For the text-containing cell, return its midpoint in [x, y] coordinate format. 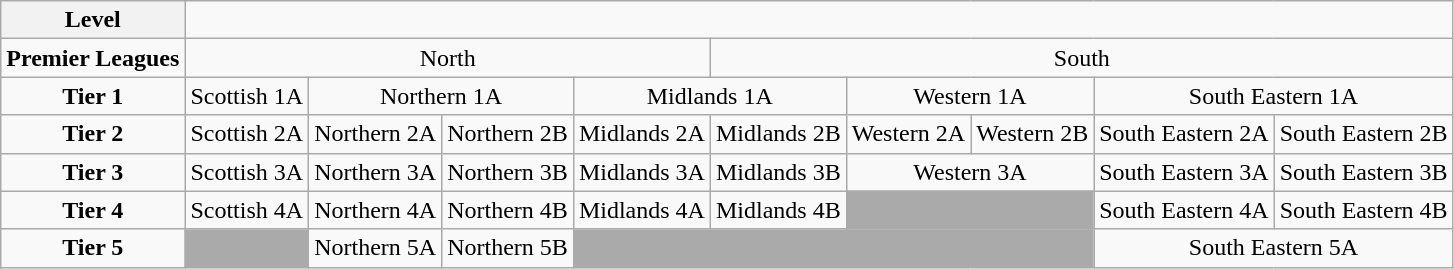
Northern 4A [376, 210]
Midlands 4A [642, 210]
Northern 2B [508, 134]
Midlands 3B [778, 172]
South Eastern 4B [1364, 210]
Tier 1 [93, 96]
Western 3A [970, 172]
South Eastern 1A [1274, 96]
Midlands 3A [642, 172]
Northern 4B [508, 210]
South Eastern 4A [1184, 210]
Level [93, 20]
Tier 4 [93, 210]
South Eastern 2A [1184, 134]
Northern 1A [442, 96]
Western 1A [970, 96]
Tier 2 [93, 134]
Scottish 1A [247, 96]
Tier 3 [93, 172]
Western 2A [908, 134]
Northern 5A [376, 248]
South Eastern 3B [1364, 172]
North [448, 58]
South Eastern 3A [1184, 172]
Midlands 1A [710, 96]
Midlands 2B [778, 134]
Northern 3A [376, 172]
Scottish 2A [247, 134]
Midlands 2A [642, 134]
Northern 2A [376, 134]
Tier 5 [93, 248]
Northern 5B [508, 248]
Premier Leagues [93, 58]
South Eastern 2B [1364, 134]
Scottish 3A [247, 172]
Western 2B [1032, 134]
South [1082, 58]
Northern 3B [508, 172]
South Eastern 5A [1274, 248]
Midlands 4B [778, 210]
Scottish 4A [247, 210]
